Detect which cell encompasses the target text, then output its (X, Y) center coordinate. 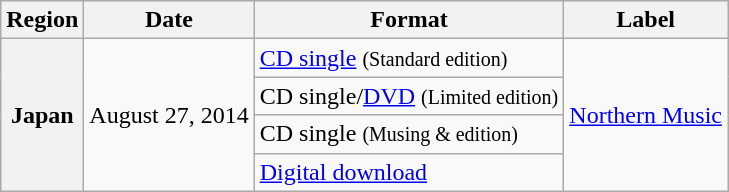
August 27, 2014 (169, 115)
CD single (Musing & edition) (409, 134)
Date (169, 20)
CD single (Standard edition) (409, 58)
CD single/DVD (Limited edition) (409, 96)
Digital download (409, 172)
Japan (42, 115)
Northern Music (646, 115)
Label (646, 20)
Region (42, 20)
Format (409, 20)
